Output the (X, Y) coordinate of the center of the cell containing the given text.  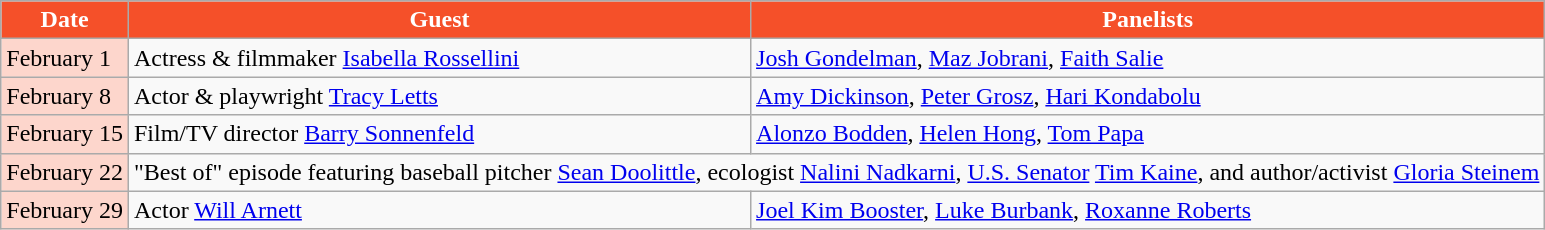
Amy Dickinson, Peter Grosz, Hari Kondabolu (1148, 96)
Date (65, 20)
Actress & filmmaker Isabella Rossellini (439, 58)
Actor Will Arnett (439, 210)
Film/TV director Barry Sonnenfeld (439, 134)
Alonzo Bodden, Helen Hong, Tom Papa (1148, 134)
Josh Gondelman, Maz Jobrani, Faith Salie (1148, 58)
Actor & playwright Tracy Letts (439, 96)
February 15 (65, 134)
February 8 (65, 96)
February 1 (65, 58)
Guest (439, 20)
February 22 (65, 172)
February 29 (65, 210)
Panelists (1148, 20)
"Best of" episode featuring baseball pitcher Sean Doolittle, ecologist Nalini Nadkarni, U.S. Senator Tim Kaine, and author/activist Gloria Steinem (836, 172)
Joel Kim Booster, Luke Burbank, Roxanne Roberts (1148, 210)
